Return (X, Y) of the center of cell containing provided text 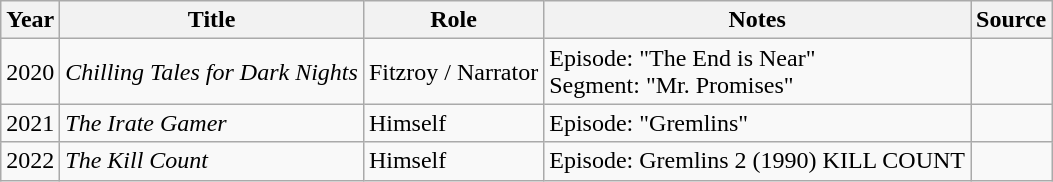
Role (453, 20)
Fitzroy / Narrator (453, 72)
The Kill Count (212, 161)
Chilling Tales for Dark Nights (212, 72)
The Irate Gamer (212, 123)
Source (1010, 20)
Episode: "Gremlins" (758, 123)
Episode: "The End is Near"Segment: "Mr. Promises" (758, 72)
2021 (30, 123)
2020 (30, 72)
Year (30, 20)
Notes (758, 20)
2022 (30, 161)
Title (212, 20)
Episode: Gremlins 2 (1990) KILL COUNT (758, 161)
